Output the [x, y] coordinate of the center of the cell containing the given text.  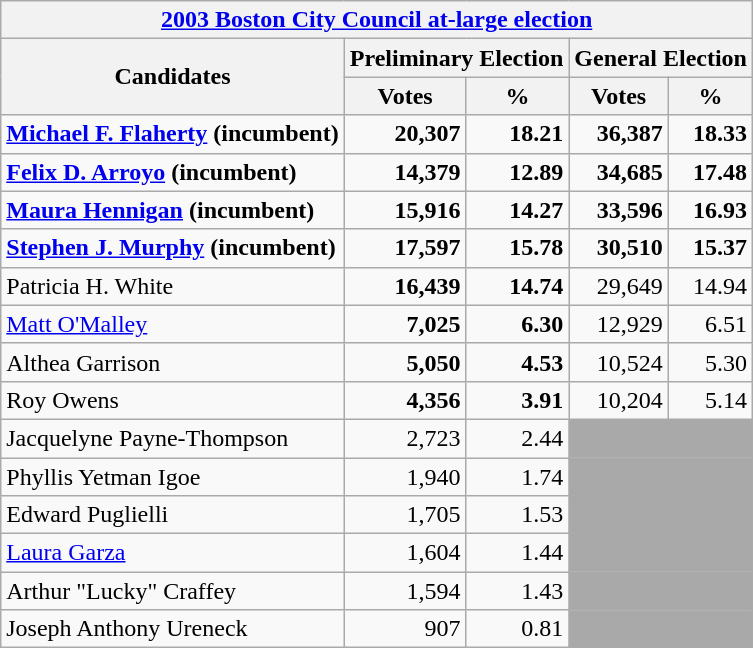
1.74 [518, 477]
20,307 [405, 134]
1,940 [405, 477]
17.48 [710, 172]
1.43 [518, 591]
Phyllis Yetman Igoe [172, 477]
33,596 [619, 210]
36,387 [619, 134]
18.21 [518, 134]
Candidates [172, 77]
2.44 [518, 438]
5,050 [405, 362]
1.44 [518, 553]
6.30 [518, 324]
5.30 [710, 362]
Matt O'Malley [172, 324]
Patricia H. White [172, 286]
Roy Owens [172, 400]
4.53 [518, 362]
14.27 [518, 210]
1,594 [405, 591]
7,025 [405, 324]
29,649 [619, 286]
10,204 [619, 400]
Stephen J. Murphy (incumbent) [172, 248]
17,597 [405, 248]
0.81 [518, 629]
15.78 [518, 248]
34,685 [619, 172]
Laura Garza [172, 553]
Jacquelyne Payne-Thompson [172, 438]
General Election [661, 58]
1.53 [518, 515]
Maura Hennigan (incumbent) [172, 210]
16,439 [405, 286]
4,356 [405, 400]
3.91 [518, 400]
6.51 [710, 324]
Joseph Anthony Ureneck [172, 629]
1,705 [405, 515]
18.33 [710, 134]
Michael F. Flaherty (incumbent) [172, 134]
16.93 [710, 210]
907 [405, 629]
14.94 [710, 286]
30,510 [619, 248]
15.37 [710, 248]
14,379 [405, 172]
10,524 [619, 362]
2003 Boston City Council at-large election [377, 20]
12.89 [518, 172]
Preliminary Election [456, 58]
5.14 [710, 400]
2,723 [405, 438]
12,929 [619, 324]
Edward Puglielli [172, 515]
Felix D. Arroyo (incumbent) [172, 172]
Arthur "Lucky" Craffey [172, 591]
15,916 [405, 210]
1,604 [405, 553]
Althea Garrison [172, 362]
14.74 [518, 286]
